Identify which cell holds the provided text, then report its [X, Y] central coordinate. 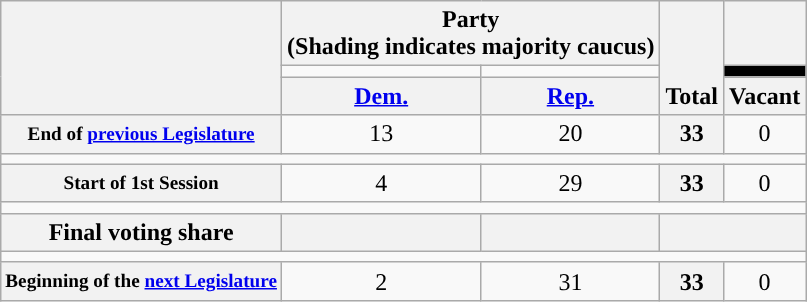
Beginning of the next Legislature [142, 281]
4 [382, 183]
Party (Shading indicates majority caucus) [471, 34]
13 [382, 134]
Vacant [764, 96]
Total [692, 58]
Dem. [382, 96]
31 [570, 281]
Start of 1st Session [142, 183]
2 [382, 281]
Rep. [570, 96]
20 [570, 134]
29 [570, 183]
End of previous Legislature [142, 134]
Final voting share [142, 232]
